Determine the (x, y) coordinate at the center of the cell enclosing the given text.  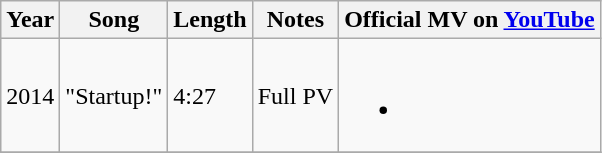
2014 (30, 96)
Length (210, 20)
Full PV (295, 96)
4:27 (210, 96)
Year (30, 20)
Song (114, 20)
Notes (295, 20)
"Startup!" (114, 96)
Official MV on YouTube (470, 20)
